For the text-containing cell, return its midpoint in [x, y] coordinate format. 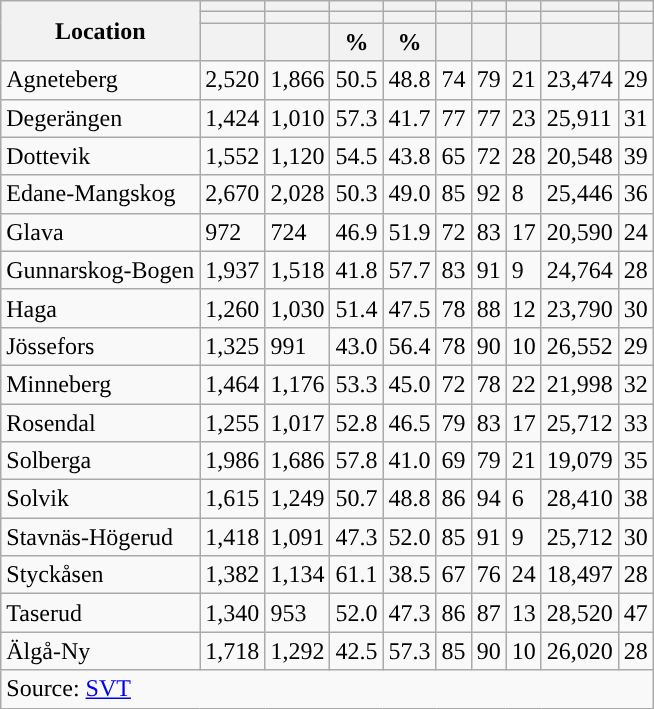
25,446 [580, 194]
1,552 [232, 156]
12 [524, 308]
1,686 [298, 461]
28,520 [580, 613]
1,382 [232, 575]
Dottevik [100, 156]
67 [454, 575]
51.4 [356, 308]
25,911 [580, 118]
23 [524, 118]
Agneteberg [100, 80]
Styckåsen [100, 575]
1,340 [232, 613]
1,518 [298, 270]
2,670 [232, 194]
23,790 [580, 308]
33 [636, 423]
92 [488, 194]
51.9 [410, 232]
18,497 [580, 575]
65 [454, 156]
50.5 [356, 80]
26,020 [580, 651]
Taserud [100, 613]
Älgå-Ny [100, 651]
56.4 [410, 346]
1,176 [298, 384]
57.7 [410, 270]
21,998 [580, 384]
Minneberg [100, 384]
94 [488, 499]
Haga [100, 308]
724 [298, 232]
43.8 [410, 156]
41.8 [356, 270]
32 [636, 384]
1,292 [298, 651]
Rosendal [100, 423]
50.3 [356, 194]
991 [298, 346]
1,325 [232, 346]
1,120 [298, 156]
38 [636, 499]
1,249 [298, 499]
Gunnarskog-Bogen [100, 270]
26,552 [580, 346]
41.7 [410, 118]
36 [636, 194]
1,030 [298, 308]
Jössefors [100, 346]
Solberga [100, 461]
1,418 [232, 537]
1,010 [298, 118]
88 [488, 308]
20,548 [580, 156]
2,520 [232, 80]
1,986 [232, 461]
87 [488, 613]
8 [524, 194]
42.5 [356, 651]
28,410 [580, 499]
43.0 [356, 346]
1,017 [298, 423]
Location [100, 31]
45.0 [410, 384]
41.0 [410, 461]
46.9 [356, 232]
Stavnäs-Högerud [100, 537]
Solvik [100, 499]
61.1 [356, 575]
1,464 [232, 384]
972 [232, 232]
49.0 [410, 194]
47 [636, 613]
1,615 [232, 499]
Degerängen [100, 118]
76 [488, 575]
1,134 [298, 575]
35 [636, 461]
22 [524, 384]
39 [636, 156]
74 [454, 80]
1,424 [232, 118]
1,091 [298, 537]
1,866 [298, 80]
Edane-Mangskog [100, 194]
47.5 [410, 308]
54.5 [356, 156]
1,937 [232, 270]
19,079 [580, 461]
13 [524, 613]
52.8 [356, 423]
20,590 [580, 232]
24,764 [580, 270]
57.8 [356, 461]
31 [636, 118]
1,718 [232, 651]
2,028 [298, 194]
38.5 [410, 575]
53.3 [356, 384]
1,255 [232, 423]
Source: SVT [328, 689]
46.5 [410, 423]
23,474 [580, 80]
69 [454, 461]
Glava [100, 232]
6 [524, 499]
953 [298, 613]
1,260 [232, 308]
50.7 [356, 499]
